From the cell containing the given text, extract its center point as [X, Y] coordinate. 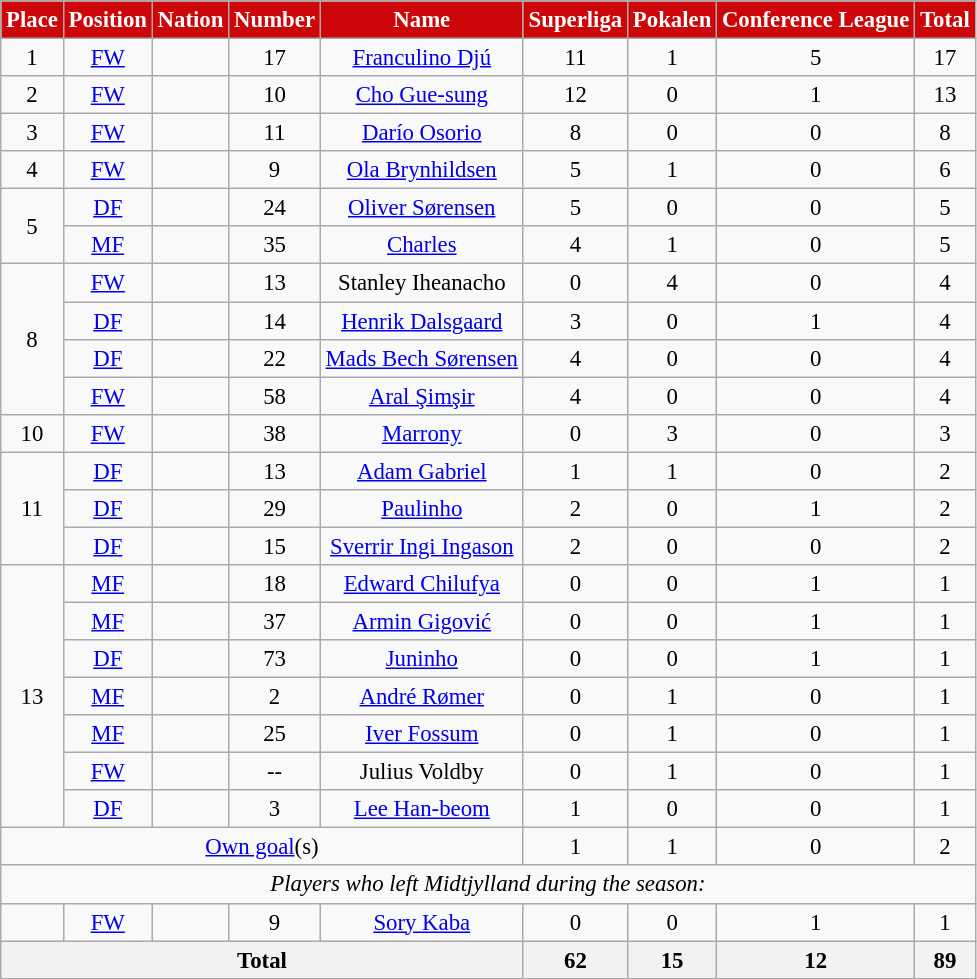
Aral Şimşir [422, 396]
25 [275, 734]
Marrony [422, 433]
Oliver Sørensen [422, 208]
Franculino Djú [422, 58]
Darío Osorio [422, 133]
22 [275, 358]
Number [275, 20]
Armin Gigović [422, 621]
Paulinho [422, 509]
Mads Bech Sørensen [422, 358]
89 [945, 960]
André Rømer [422, 697]
Superliga [575, 20]
Nation [190, 20]
Pokalen [672, 20]
Henrik Dalsgaard [422, 321]
29 [275, 509]
Name [422, 20]
37 [275, 621]
-- [275, 772]
73 [275, 659]
Edward Chilufya [422, 584]
Juninho [422, 659]
18 [275, 584]
Own goal(s) [262, 847]
Sverrir Ingi Ingason [422, 546]
Place [32, 20]
35 [275, 245]
Iver Fossum [422, 734]
14 [275, 321]
Players who left Midtjylland during the season: [488, 885]
Ola Brynhildsen [422, 170]
62 [575, 960]
Stanley Iheanacho [422, 283]
Lee Han-beom [422, 809]
Charles [422, 245]
38 [275, 433]
Adam Gabriel [422, 471]
Sory Kaba [422, 922]
Cho Gue-sung [422, 95]
6 [945, 170]
Conference League [816, 20]
Position [108, 20]
Julius Voldby [422, 772]
24 [275, 208]
58 [275, 396]
